Return the [x, y] coordinate for the center point of the cell that contains the specified text.  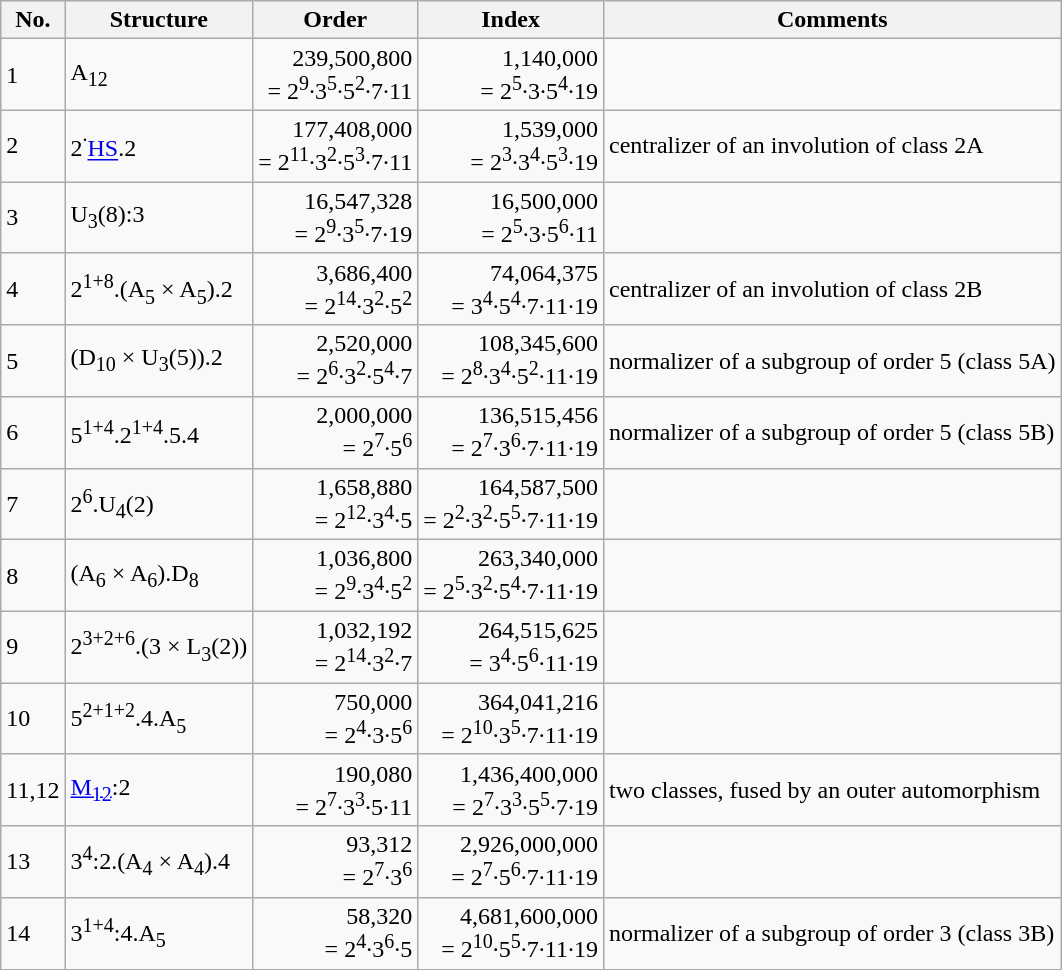
13 [33, 862]
4 [33, 289]
1,036,800= 29·34·52 [336, 576]
M12:2 [159, 790]
4,681,600,000= 210·55·7·11·19 [511, 933]
23+2+6.(3 × L3(2)) [159, 647]
52+1+2.4.A5 [159, 719]
8 [33, 576]
136,515,456= 27·36·7·11·19 [511, 433]
263,340,000= 25·32·54·7·11·19 [511, 576]
164,587,500= 22·32·55·7·11·19 [511, 504]
108,345,600= 28·34·52·11·19 [511, 361]
normalizer of a subgroup of order 5 (class 5A) [832, 361]
2·HS.2 [159, 146]
2,520,000= 26·32·54·7 [336, 361]
1,658,880= 212·34·5 [336, 504]
2,926,000,000= 27·56·7·11·19 [511, 862]
Structure [159, 20]
normalizer of a subgroup of order 3 (class 3B) [832, 933]
Index [511, 20]
two classes, fused by an outer automorphism [832, 790]
31+4:4.A5 [159, 933]
264,515,625= 34·56·11·19 [511, 647]
750,000= 24·3·56 [336, 719]
1,436,400,000= 27·33·55·7·19 [511, 790]
34:2.(A4 × A4).4 [159, 862]
93,312= 27·36 [336, 862]
14 [33, 933]
1,539,000= 23·34·53·19 [511, 146]
16,500,000= 25·3·56·11 [511, 218]
centralizer of an involution of class 2B [832, 289]
7 [33, 504]
1,140,000= 25·3·54·19 [511, 75]
364,041,216= 210·35·7·11·19 [511, 719]
10 [33, 719]
239,500,800= 29·35·52·7·11 [336, 75]
(D10 × U3(5)).2 [159, 361]
No. [33, 20]
1 [33, 75]
normalizer of a subgroup of order 5 (class 5B) [832, 433]
5 [33, 361]
3,686,400= 214·32·52 [336, 289]
11,12 [33, 790]
21+8.(A5 × A5).2 [159, 289]
51+4.21+4.5.4 [159, 433]
(A6 × A6).D8 [159, 576]
centralizer of an involution of class 2A [832, 146]
Comments [832, 20]
6 [33, 433]
Order [336, 20]
74,064,375= 34·54·7·11·19 [511, 289]
3 [33, 218]
9 [33, 647]
16,547,328= 29·35·7·19 [336, 218]
177,408,000= 211·32·53·7·11 [336, 146]
1,032,192= 214·32·7 [336, 647]
26.U4(2) [159, 504]
A12 [159, 75]
2,000,000= 27·56 [336, 433]
190,080= 27·33·5·11 [336, 790]
58,320= 24·36·5 [336, 933]
2 [33, 146]
U3(8):3 [159, 218]
